Return [X, Y] of the center of cell containing provided text 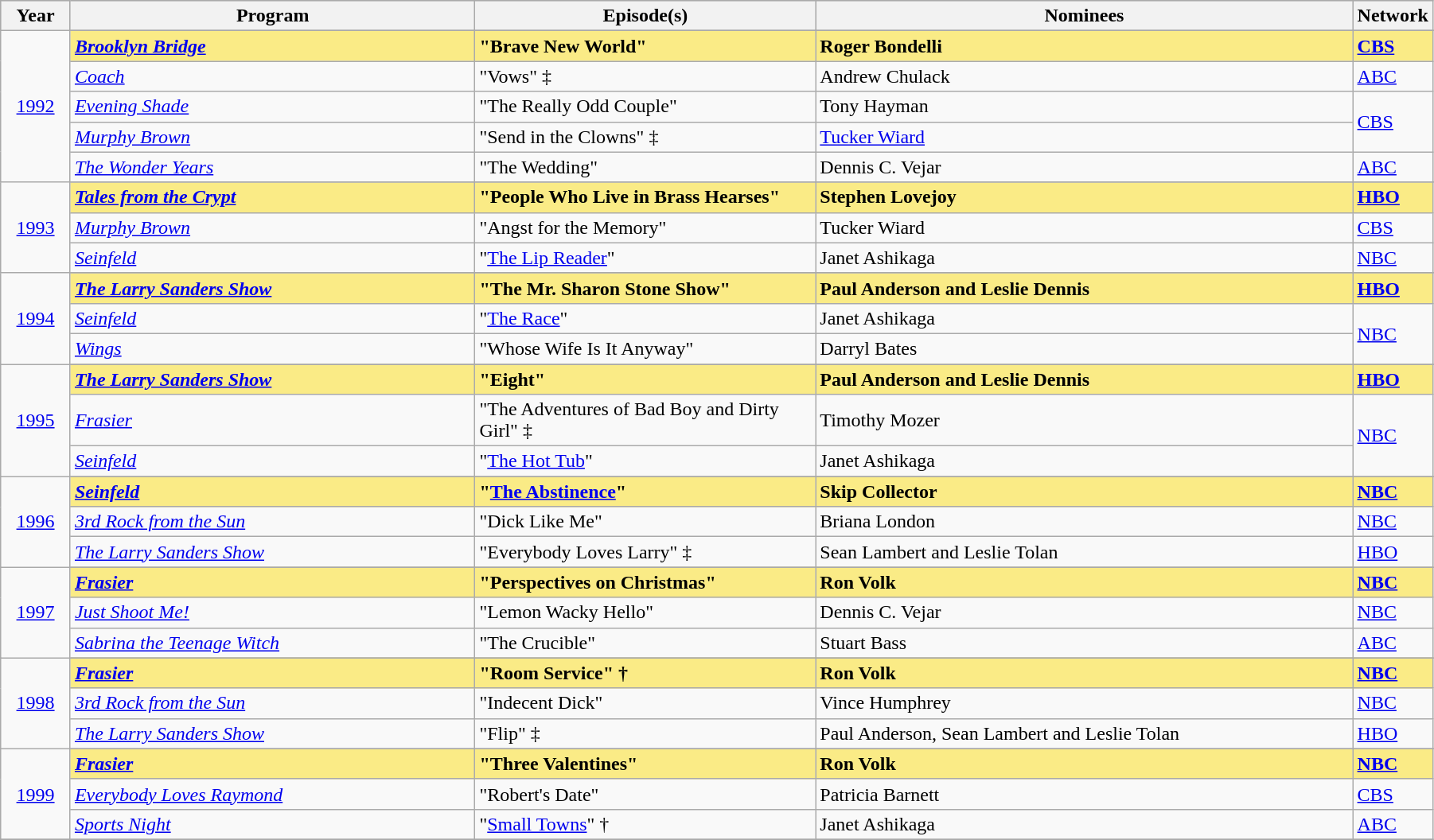
Sports Night [272, 824]
Brooklyn Bridge [272, 46]
"The Abstinence" [645, 492]
Nominees [1084, 16]
"Lemon Wacky Hello" [645, 612]
"Vows" ‡ [645, 76]
Roger Bondelli [1084, 46]
"Whose Wife Is It Anyway" [645, 348]
Everybody Loves Raymond [272, 794]
"Brave New World" [645, 46]
"Three Valentines" [645, 764]
Wings [272, 348]
"The Adventures of Bad Boy and Dirty Girl" ‡ [645, 420]
"The Really Odd Couple" [645, 107]
Timothy Mozer [1084, 420]
Sabrina the Teenage Witch [272, 643]
Sean Lambert and Leslie Tolan [1084, 552]
Program [272, 16]
"People Who Live in Brass Hearses" [645, 197]
"Robert's Date" [645, 794]
"Indecent Dick" [645, 703]
Network [1393, 16]
1999 [36, 794]
Stuart Bass [1084, 643]
Stephen Lovejoy [1084, 197]
"Dick Like Me" [645, 522]
"Room Service" † [645, 673]
Tales from the Crypt [272, 197]
Coach [272, 76]
Darryl Bates [1084, 348]
"The Lip Reader" [645, 258]
"Small Towns" † [645, 824]
1993 [36, 227]
"The Hot Tub" [645, 461]
Vince Humphrey [1084, 703]
"Send in the Clowns" ‡ [645, 137]
"The Crucible" [645, 643]
Evening Shade [272, 107]
"Flip" ‡ [645, 733]
"Perspectives on Christmas" [645, 582]
Episode(s) [645, 16]
1998 [36, 703]
"The Wedding" [645, 167]
Andrew Chulack [1084, 76]
Skip Collector [1084, 492]
1992 [36, 107]
Year [36, 16]
"Angst for the Memory" [645, 227]
"Everybody Loves Larry" ‡ [645, 552]
"The Mr. Sharon Stone Show" [645, 288]
"The Race" [645, 318]
Patricia Barnett [1084, 794]
"Eight" [645, 379]
1996 [36, 522]
Paul Anderson, Sean Lambert and Leslie Tolan [1084, 733]
1997 [36, 612]
1994 [36, 318]
The Wonder Years [272, 167]
Tony Hayman [1084, 107]
Just Shoot Me! [272, 612]
1995 [36, 420]
Briana London [1084, 522]
